Find where the given text appears and provide that cell's center as [X, Y] coordinate. 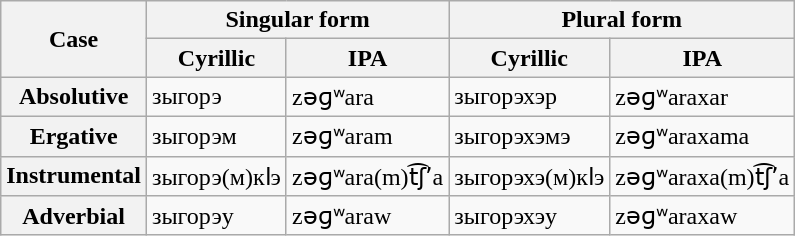
zəɡʷara(m)t͡ʃʼa [367, 176]
Instrumental [74, 176]
зыгорэхэу [530, 216]
Ergative [74, 136]
zəɡʷaraxama [702, 136]
Absolutive [74, 97]
zəɡʷara [367, 97]
zəɡʷaraxar [702, 97]
зыгорэ(м)кӏэ [216, 176]
Singular form [297, 20]
zəɡʷaram [367, 136]
зыгорэхэмэ [530, 136]
зыгорэхэр [530, 97]
Plural form [622, 20]
зыгорэхэ(м)кӏэ [530, 176]
Case [74, 39]
zəɡʷaraxa(m)t͡ʃʼa [702, 176]
зыгорэ [216, 97]
Adverbial [74, 216]
зыгорэм [216, 136]
зыгорэу [216, 216]
zəɡʷaraxaw [702, 216]
zəɡʷaraw [367, 216]
